Capture the cell that displays the provided text and extract its [x, y] central coordinate. 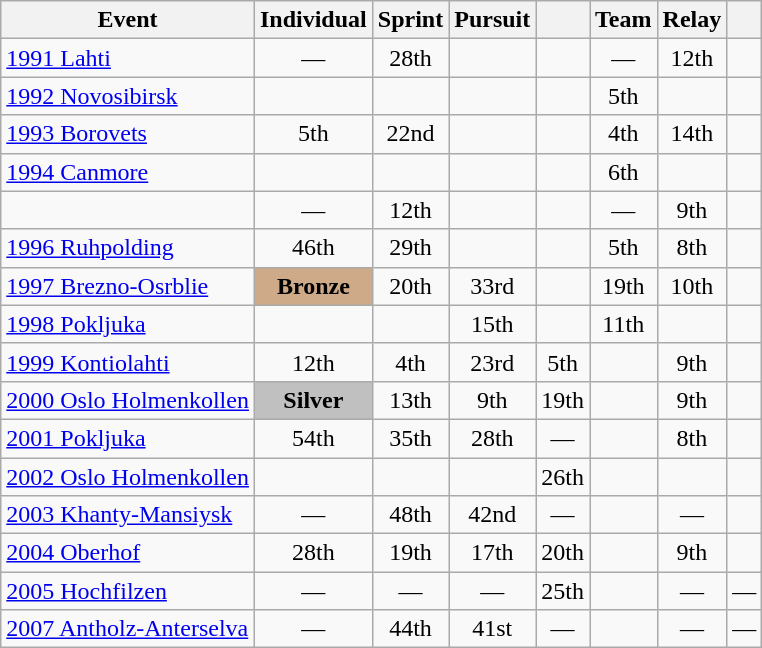
Bronze [313, 286]
26th [563, 477]
1996 Ruhpolding [128, 248]
1993 Borovets [128, 134]
29th [410, 248]
41st [492, 629]
1997 Brezno-Osrblie [128, 286]
2004 Oberhof [128, 553]
Sprint [410, 20]
1998 Pokljuka [128, 324]
10th [692, 286]
35th [410, 438]
14th [692, 134]
13th [410, 400]
46th [313, 248]
54th [313, 438]
44th [410, 629]
15th [492, 324]
23rd [492, 362]
48th [410, 515]
Individual [313, 20]
42nd [492, 515]
22nd [410, 134]
1994 Canmore [128, 172]
17th [492, 553]
1999 Kontiolahti [128, 362]
Silver [313, 400]
33rd [492, 286]
Relay [692, 20]
6th [624, 172]
2005 Hochfilzen [128, 591]
1991 Lahti [128, 58]
25th [563, 591]
2007 Antholz-Anterselva [128, 629]
2001 Pokljuka [128, 438]
Team [624, 20]
2003 Khanty-Mansiysk [128, 515]
Event [128, 20]
1992 Novosibirsk [128, 96]
2000 Oslo Holmenkollen [128, 400]
Pursuit [492, 20]
2002 Oslo Holmenkollen [128, 477]
11th [624, 324]
